Detect which cell encompasses the target text, then output its (x, y) center coordinate. 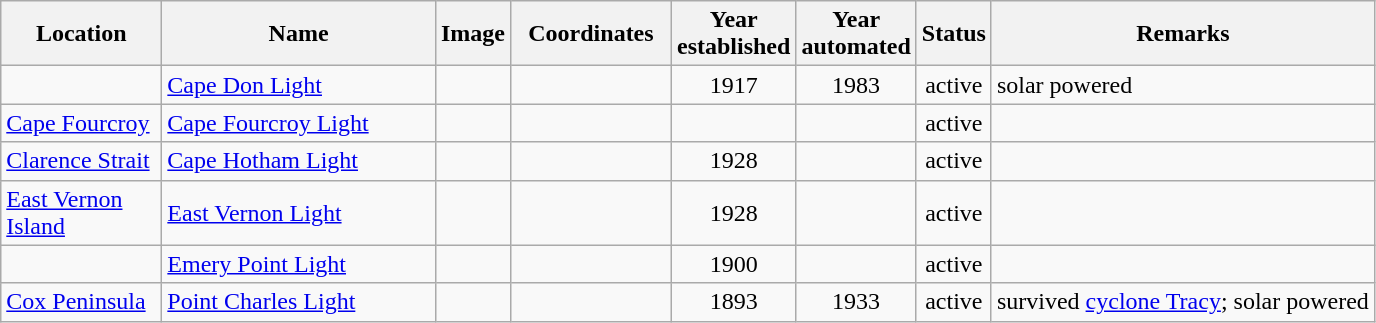
1900 (733, 264)
Location (82, 34)
East Vernon Island (82, 212)
Name (299, 34)
Point Charles Light (299, 302)
Emery Point Light (299, 264)
Status (954, 34)
1917 (733, 85)
Cape Don Light (299, 85)
1933 (856, 302)
Image (472, 34)
Cape Hotham Light (299, 161)
1983 (856, 85)
survived cyclone Tracy; solar powered (1182, 302)
Yearestablished (733, 34)
Clarence Strait (82, 161)
East Vernon Light (299, 212)
Cox Peninsula (82, 302)
Coordinates (590, 34)
Yearautomated (856, 34)
Cape Fourcroy Light (299, 123)
solar powered (1182, 85)
Cape Fourcroy (82, 123)
1893 (733, 302)
Remarks (1182, 34)
